From the cell containing the given text, extract its center point as [x, y] coordinate. 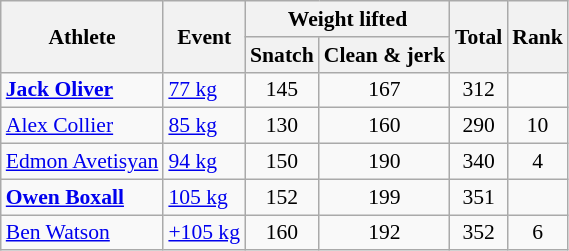
190 [384, 162]
Clean & jerk [384, 55]
Snatch [282, 55]
199 [384, 197]
Edmon Avetisyan [82, 162]
6 [538, 233]
85 kg [204, 126]
Alex Collier [82, 126]
Rank [538, 36]
192 [384, 233]
Athlete [82, 36]
351 [478, 197]
352 [478, 233]
94 kg [204, 162]
+105 kg [204, 233]
Jack Oliver [82, 90]
Total [478, 36]
Weight lifted [348, 19]
4 [538, 162]
152 [282, 197]
10 [538, 126]
Owen Boxall [82, 197]
77 kg [204, 90]
Event [204, 36]
105 kg [204, 197]
312 [478, 90]
167 [384, 90]
130 [282, 126]
340 [478, 162]
Ben Watson [82, 233]
145 [282, 90]
150 [282, 162]
290 [478, 126]
